Find where the given text appears and provide that cell's center as [x, y] coordinate. 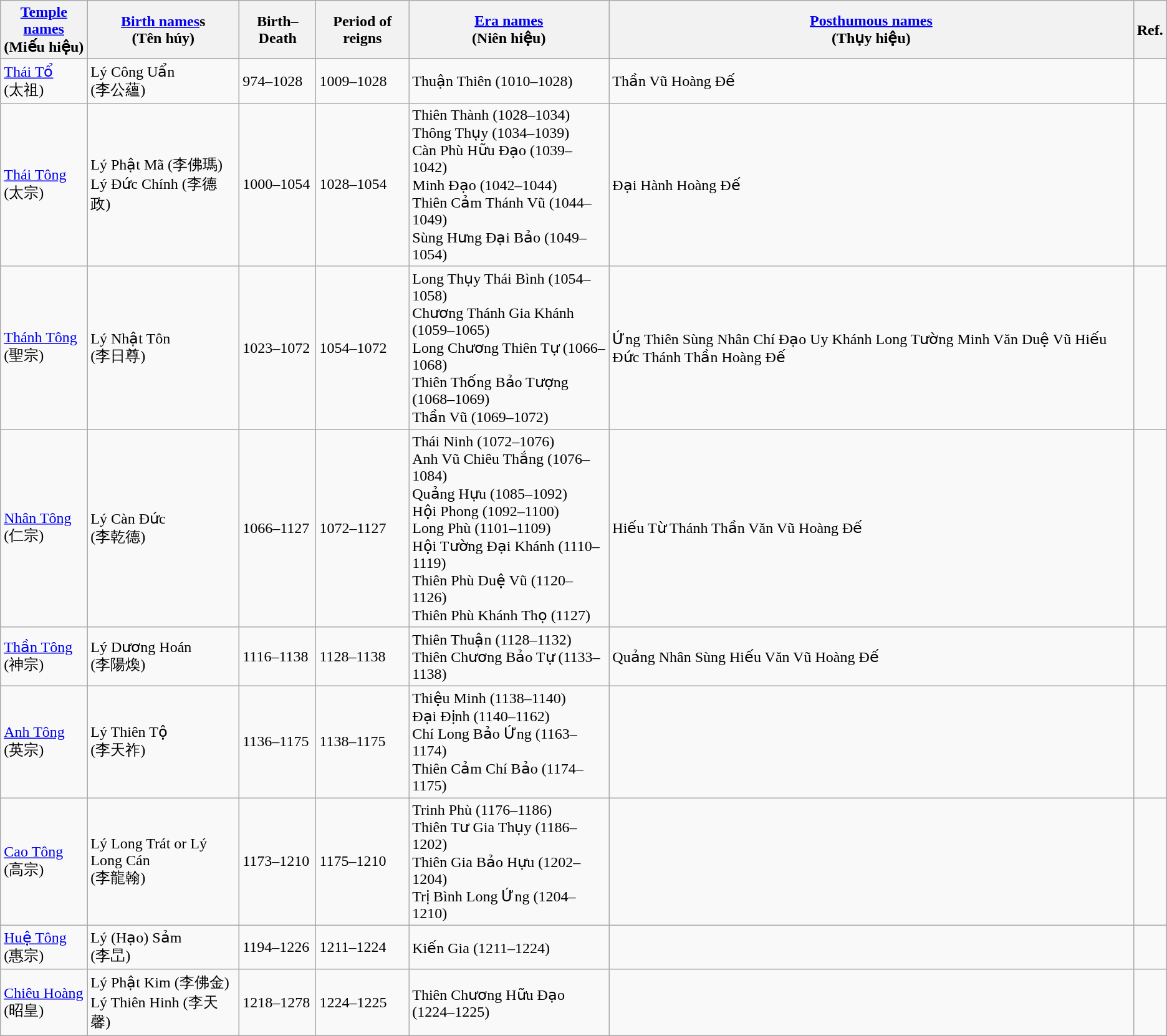
1023–1072 [278, 348]
Thần Vũ Hoàng Đế [872, 81]
Thiệu Minh (1138–1140)Đại Định (1140–1162)Chí Long Bảo Ứng (1163–1174)Thiên Cảm Chí Bảo (1174–1175) [509, 742]
Lý Dương Hoán(李陽煥) [163, 657]
1138–1175 [363, 742]
1194–1226 [278, 947]
Chiêu Hoàng(昭皇) [44, 1002]
Trinh Phù (1176–1186)Thiên Tư Gia Thụy (1186–1202)Thiên Gia Bảo Hựu (1202–1204)Trị Bình Long Ứng (1204–1210) [509, 861]
1128–1138 [363, 657]
1009–1028 [363, 81]
1000–1054 [278, 185]
Birth namess(Tên húy) [163, 30]
1175–1210 [363, 861]
Cao Tông(高宗) [44, 861]
Huệ Tông(惠宗) [44, 947]
Lý Công Uẩn(李公蘊) [163, 81]
Thiên Thuận (1128–1132)Thiên Chương Bảo Tự (1133–1138) [509, 657]
Hiếu Từ Thánh Thần Văn Vũ Hoàng Đế [872, 527]
Lý Nhật Tôn(李日尊) [163, 348]
Birth–Death [278, 30]
1224–1225 [363, 1002]
974–1028 [278, 81]
1028–1054 [363, 185]
Lý Thiên Tộ(李天祚) [163, 742]
Lý Càn Đức(李乾德) [163, 527]
1054–1072 [363, 348]
1218–1278 [278, 1002]
Thái Tổ(太祖) [44, 81]
Lý Phật Mã (李佛瑪)Lý Đức Chính (李德政) [163, 185]
Thái Tông(太宗) [44, 185]
Ứng Thiên Sùng Nhân Chí Đạo Uy Khánh Long Tường Minh Văn Duệ Vũ Hiếu Đức Thánh Thần Hoàng Đế [872, 348]
Lý Long Trát or Lý Long Cán(李龍翰) [163, 861]
Thánh Tông(聖宗) [44, 348]
Era names(Niên hiệu) [509, 30]
Ref. [1150, 30]
Anh Tông(英宗) [44, 742]
Kiến Gia (1211–1224) [509, 947]
1066–1127 [278, 527]
Posthumous names(Thụy hiệu) [872, 30]
1136–1175 [278, 742]
Period of reigns [363, 30]
1173–1210 [278, 861]
Quảng Nhân Sùng Hiếu Văn Vũ Hoàng Đế [872, 657]
Lý Phật Kim (李佛金)Lý Thiên Hinh (李天馨) [163, 1002]
1116–1138 [278, 657]
Thuận Thiên (1010–1028) [509, 81]
Long Thụy Thái Bình (1054–1058)Chương Thánh Gia Khánh (1059–1065)Long Chương Thiên Tự (1066–1068)Thiên Thống Bảo Tượng (1068–1069)Thần Vũ (1069–1072) [509, 348]
1211–1224 [363, 947]
Nhân Tông(仁宗) [44, 527]
Thiên Chương Hữu Đạo (1224–1225) [509, 1002]
Lý (Hạo) Sảm(李旵) [163, 947]
1072–1127 [363, 527]
Temple names(Miếu hiệu) [44, 30]
Đại Hành Hoàng Đế [872, 185]
Thần Tông(神宗) [44, 657]
